Pinpoint the cell where the given text exists, returning its (X, Y) midpoint coordinate. 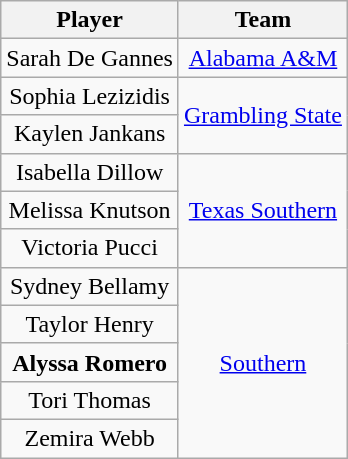
Tori Thomas (90, 400)
Player (90, 20)
Isabella Dillow (90, 172)
Southern (262, 362)
Melissa Knutson (90, 210)
Alyssa Romero (90, 362)
Sophia Lezizidis (90, 96)
Kaylen Jankans (90, 134)
Texas Southern (262, 210)
Grambling State (262, 115)
Zemira Webb (90, 438)
Sydney Bellamy (90, 286)
Sarah De Gannes (90, 58)
Team (262, 20)
Taylor Henry (90, 324)
Victoria Pucci (90, 248)
Alabama A&M (262, 58)
